Return [x, y] of the center of cell containing provided text 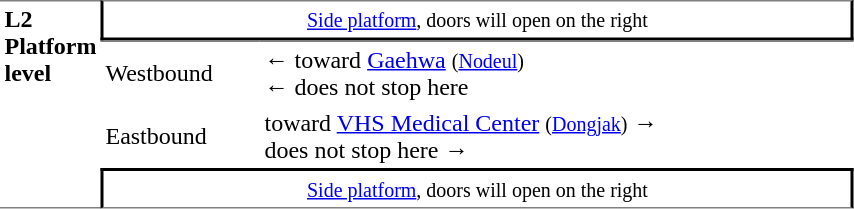
Eastbound [180, 136]
L2Platform level [50, 104]
← toward Gaehwa (Nodeul)← does not stop here [557, 72]
Westbound [180, 72]
toward VHS Medical Center (Dongjak) → does not stop here → [557, 136]
